Output the (x, y) coordinate of the center of the cell containing the given text.  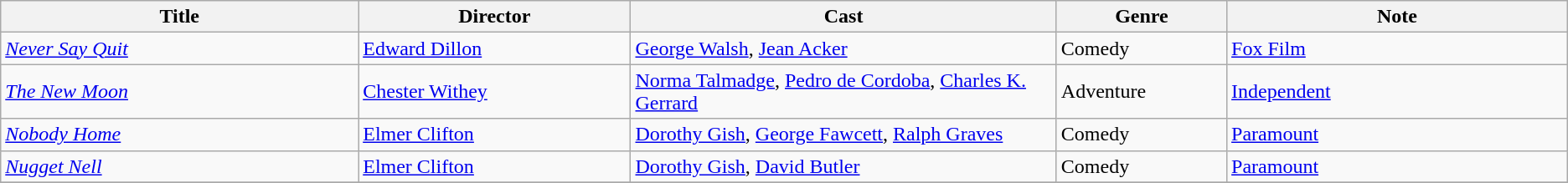
Edward Dillon (494, 48)
Adventure (1141, 92)
Genre (1141, 17)
Chester Withey (494, 92)
Norma Talmadge, Pedro de Cordoba, Charles K. Gerrard (843, 92)
The New Moon (179, 92)
Title (179, 17)
Note (1397, 17)
Director (494, 17)
George Walsh, Jean Acker (843, 48)
Nobody Home (179, 135)
Nugget Nell (179, 166)
Never Say Quit (179, 48)
Independent (1397, 92)
Dorothy Gish, David Butler (843, 166)
Cast (843, 17)
Dorothy Gish, George Fawcett, Ralph Graves (843, 135)
Fox Film (1397, 48)
